Extract the (x, y) coordinate from the center of the cell holding the provided text.  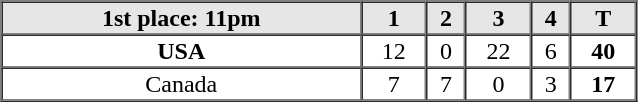
T (603, 18)
Canada (182, 84)
22 (498, 50)
17 (603, 84)
6 (550, 50)
USA (182, 50)
1 (394, 18)
1st place: 11pm (182, 18)
2 (446, 18)
40 (603, 50)
12 (394, 50)
4 (550, 18)
